Pinpoint the cell where the given text exists, returning its (X, Y) midpoint coordinate. 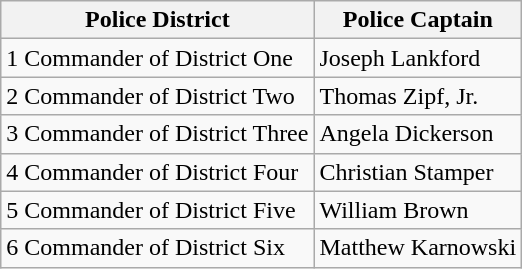
6 Commander of District Six (158, 248)
Thomas Zipf, Jr. (418, 96)
4 Commander of District Four (158, 172)
Angela Dickerson (418, 134)
William Brown (418, 210)
Christian Stamper (418, 172)
1 Commander of District One (158, 58)
3 Commander of District Three (158, 134)
5 Commander of District Five (158, 210)
Police District (158, 20)
Matthew Karnowski (418, 248)
Joseph Lankford (418, 58)
Police Captain (418, 20)
2 Commander of District Two (158, 96)
